Capture the cell that displays the provided text and extract its [x, y] central coordinate. 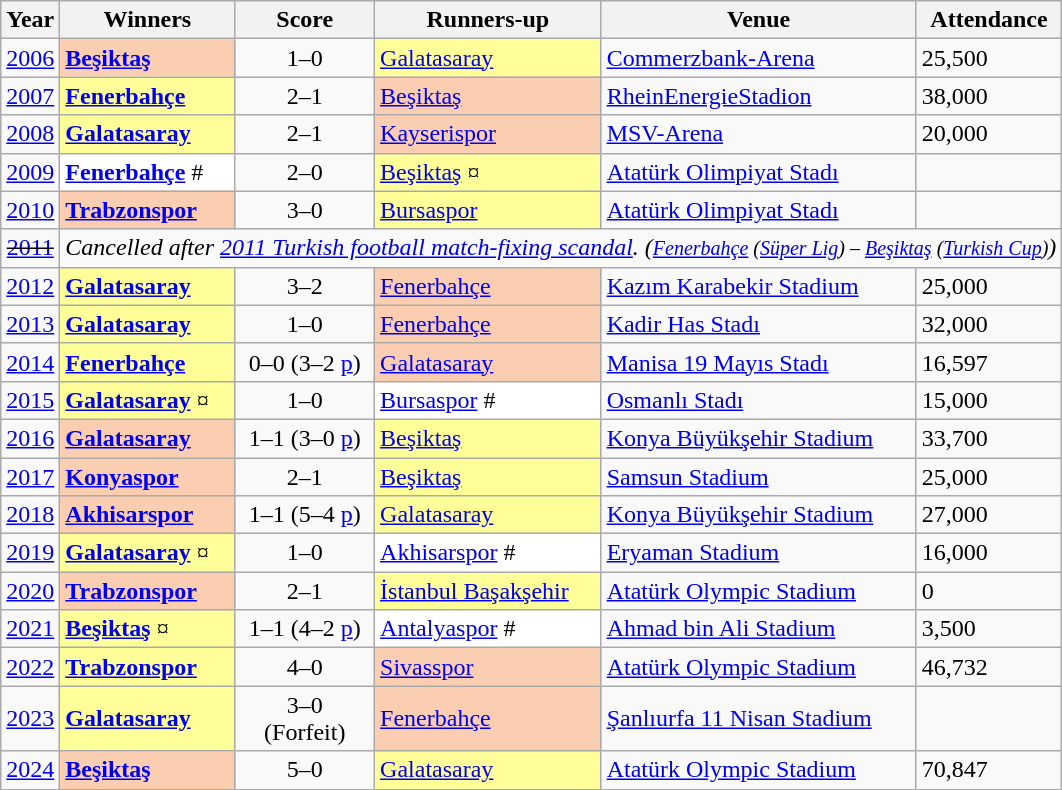
70,847 [989, 770]
0 [989, 591]
Eryaman Stadium [758, 553]
2011 [30, 248]
Antalyaspor # [488, 629]
2021 [30, 629]
2016 [30, 438]
0–0 (3–2 p) [305, 362]
2012 [30, 286]
2015 [30, 400]
15,000 [989, 400]
4–0 [305, 667]
2010 [30, 210]
2–0 [305, 172]
Winners [148, 20]
Şanlıurfa 11 Nisan Stadium [758, 718]
32,000 [989, 324]
RheinEnergieStadion [758, 96]
Akhisarspor [148, 515]
2006 [30, 58]
2009 [30, 172]
46,732 [989, 667]
Score [305, 20]
2007 [30, 96]
Akhisarspor # [488, 553]
Konyaspor [148, 477]
Attendance [989, 20]
3,500 [989, 629]
Kadir Has Stadı [758, 324]
16,000 [989, 553]
Bursaspor [488, 210]
1–1 (4–2 p) [305, 629]
1–1 (5–4 p) [305, 515]
2024 [30, 770]
3–0 [305, 210]
Osmanlı Stadı [758, 400]
Year [30, 20]
2014 [30, 362]
Cancelled after 2011 Turkish football match-fixing scandal. (Fenerbahçe (Süper Lig) – Beşiktaş (Turkish Cup)) [561, 248]
İstanbul Başakşehir [488, 591]
2008 [30, 134]
Manisa 19 Mayıs Stadı [758, 362]
MSV-Arena [758, 134]
38,000 [989, 96]
5–0 [305, 770]
3–0(Forfeit) [305, 718]
1–1 (3–0 p) [305, 438]
25,500 [989, 58]
2017 [30, 477]
2023 [30, 718]
Runners-up [488, 20]
Bursaspor # [488, 400]
2019 [30, 553]
Ahmad bin Ali Stadium [758, 629]
Kayserispor [488, 134]
Samsun Stadium [758, 477]
27,000 [989, 515]
Fenerbahçe # [148, 172]
2018 [30, 515]
16,597 [989, 362]
2020 [30, 591]
33,700 [989, 438]
2013 [30, 324]
Commerzbank-Arena [758, 58]
2022 [30, 667]
3–2 [305, 286]
Venue [758, 20]
20,000 [989, 134]
Sivasspor [488, 667]
Kazım Karabekir Stadium [758, 286]
